Pinpoint the cell where the given text exists, returning its (X, Y) midpoint coordinate. 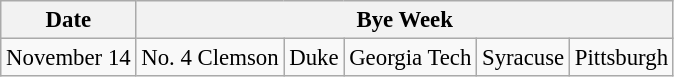
Georgia Tech (410, 58)
Syracuse (524, 58)
Date (68, 20)
Duke (314, 58)
November 14 (68, 58)
Pittsburgh (622, 58)
No. 4 Clemson (210, 58)
Bye Week (404, 20)
